Output the (X, Y) coordinate of the center of the cell containing the given text.  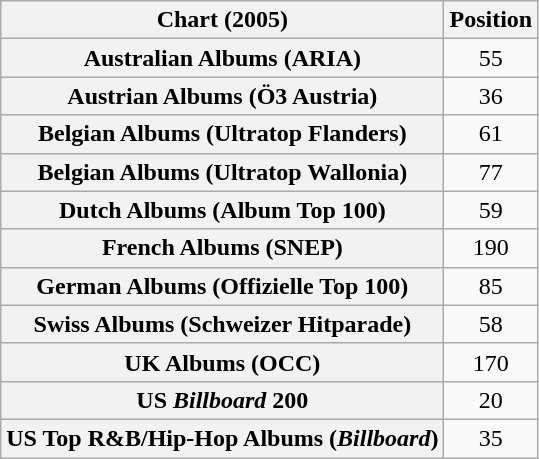
61 (491, 134)
190 (491, 248)
58 (491, 324)
US Top R&B/Hip-Hop Albums (Billboard) (222, 438)
77 (491, 172)
Belgian Albums (Ultratop Wallonia) (222, 172)
170 (491, 362)
35 (491, 438)
59 (491, 210)
Dutch Albums (Album Top 100) (222, 210)
German Albums (Offizielle Top 100) (222, 286)
Australian Albums (ARIA) (222, 58)
55 (491, 58)
UK Albums (OCC) (222, 362)
Austrian Albums (Ö3 Austria) (222, 96)
Swiss Albums (Schweizer Hitparade) (222, 324)
Position (491, 20)
85 (491, 286)
36 (491, 96)
Chart (2005) (222, 20)
US Billboard 200 (222, 400)
20 (491, 400)
Belgian Albums (Ultratop Flanders) (222, 134)
French Albums (SNEP) (222, 248)
